Detect which cell encompasses the target text, then output its (x, y) center coordinate. 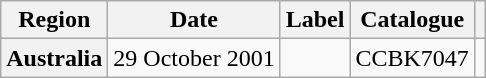
CCBK7047 (412, 58)
Label (315, 20)
29 October 2001 (194, 58)
Region (54, 20)
Date (194, 20)
Catalogue (412, 20)
Australia (54, 58)
